Return the (x, y) coordinate for the center point of the cell that contains the specified text.  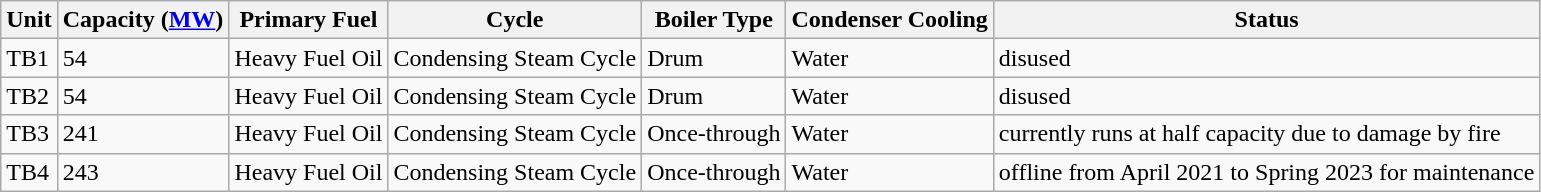
Cycle (515, 20)
Capacity (MW) (143, 20)
currently runs at half capacity due to damage by fire (1266, 134)
TB4 (29, 172)
TB3 (29, 134)
Status (1266, 20)
TB1 (29, 58)
Condenser Cooling (890, 20)
Unit (29, 20)
241 (143, 134)
243 (143, 172)
TB2 (29, 96)
Primary Fuel (308, 20)
Boiler Type (714, 20)
offline from April 2021 to Spring 2023 for maintenance (1266, 172)
